Detect which cell encompasses the target text, then output its [x, y] center coordinate. 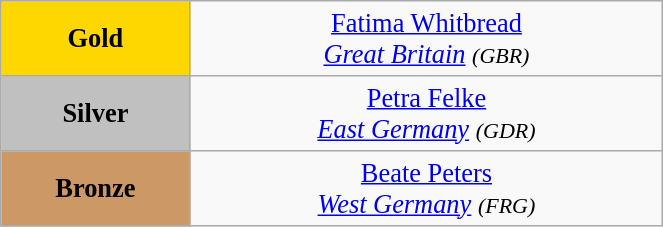
Gold [96, 38]
Petra FelkeEast Germany (GDR) [426, 112]
Bronze [96, 188]
Silver [96, 112]
Beate PetersWest Germany (FRG) [426, 188]
Fatima WhitbreadGreat Britain (GBR) [426, 38]
